Capture the cell that displays the provided text and extract its [x, y] central coordinate. 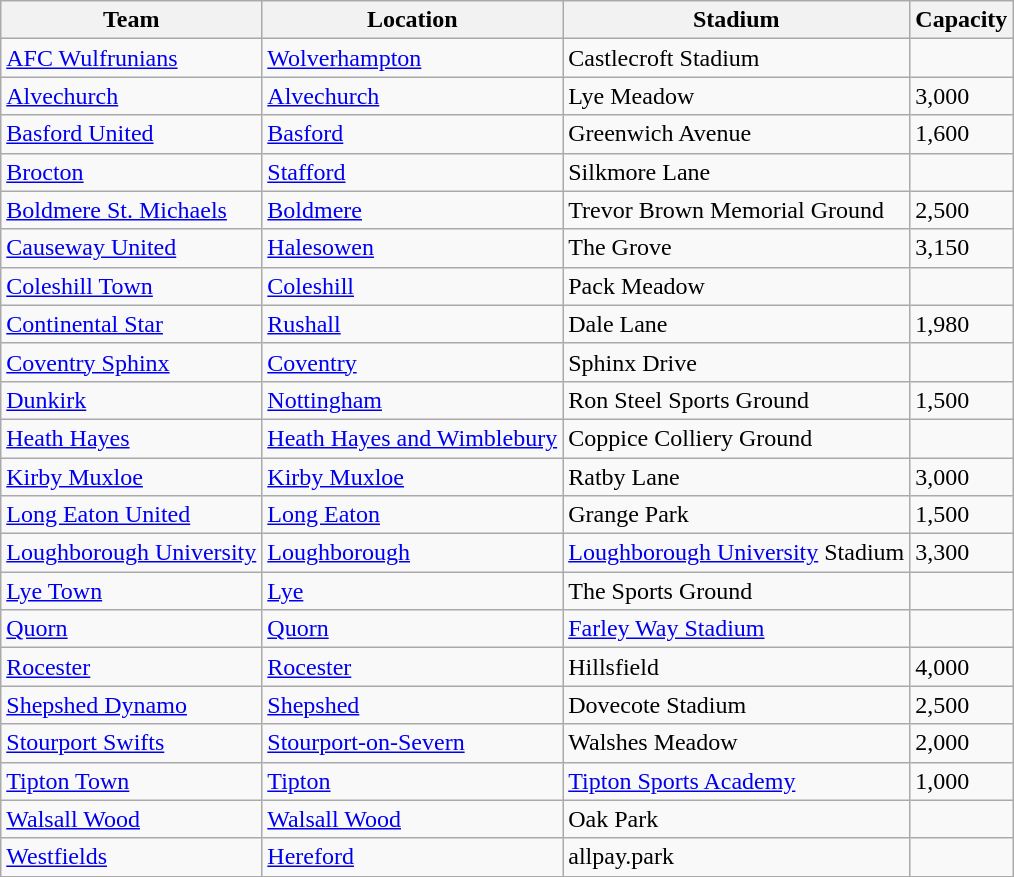
Dovecote Stadium [736, 705]
Tipton Sports Academy [736, 781]
Lye [412, 591]
Oak Park [736, 819]
Coventry [412, 362]
Wolverhampton [412, 58]
Dale Lane [736, 324]
1,600 [962, 134]
Nottingham [412, 400]
Brocton [132, 172]
Stourport Swifts [132, 743]
Causeway United [132, 248]
Trevor Brown Memorial Ground [736, 210]
Westfields [132, 857]
Shepshed Dynamo [132, 705]
Shepshed [412, 705]
Walshes Meadow [736, 743]
Grange Park [736, 515]
Heath Hayes and Wimblebury [412, 438]
Capacity [962, 20]
Coleshill [412, 286]
Heath Hayes [132, 438]
Basford United [132, 134]
The Sports Ground [736, 591]
Coleshill Town [132, 286]
Long Eaton [412, 515]
4,000 [962, 667]
1,000 [962, 781]
Farley Way Stadium [736, 629]
Tipton Town [132, 781]
Basford [412, 134]
Long Eaton United [132, 515]
Boldmere St. Michaels [132, 210]
Hereford [412, 857]
Location [412, 20]
1,980 [962, 324]
3,150 [962, 248]
Castlecroft Stadium [736, 58]
Lye Town [132, 591]
Boldmere [412, 210]
Ratby Lane [736, 477]
Rushall [412, 324]
Greenwich Avenue [736, 134]
Ron Steel Sports Ground [736, 400]
Stafford [412, 172]
Loughborough University [132, 553]
allpay.park [736, 857]
The Grove [736, 248]
Halesowen [412, 248]
Coventry Sphinx [132, 362]
2,000 [962, 743]
Coppice Colliery Ground [736, 438]
Sphinx Drive [736, 362]
3,300 [962, 553]
Loughborough [412, 553]
Team [132, 20]
Lye Meadow [736, 96]
Dunkirk [132, 400]
Hillsfield [736, 667]
Silkmore Lane [736, 172]
Stadium [736, 20]
AFC Wulfrunians [132, 58]
Pack Meadow [736, 286]
Tipton [412, 781]
Stourport-on-Severn [412, 743]
Continental Star [132, 324]
Loughborough University Stadium [736, 553]
